Return the (X, Y) coordinate for the center point of the cell that contains the specified text.  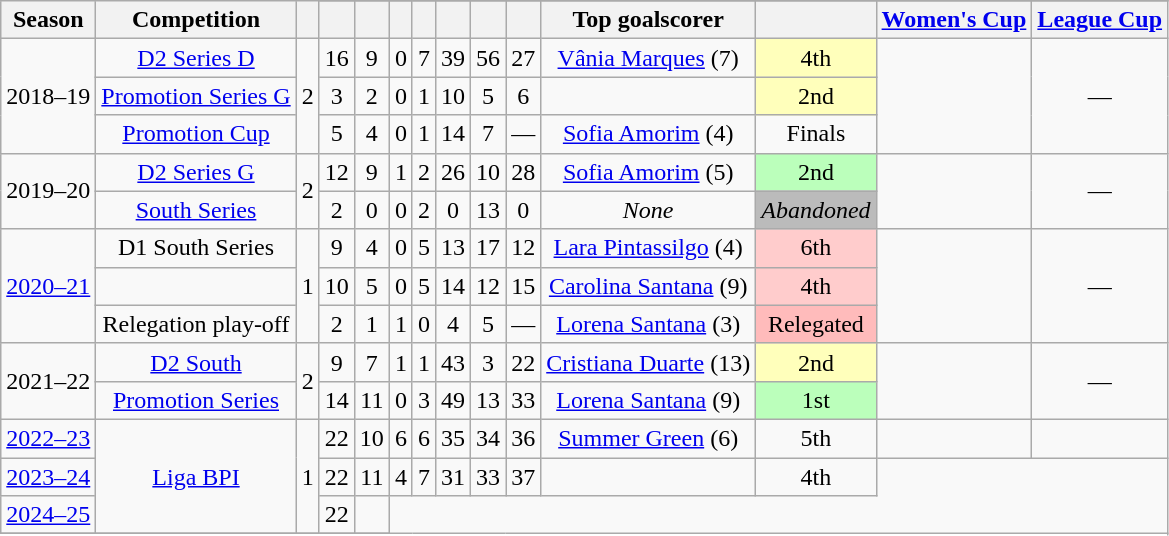
Liga BPI (196, 476)
15 (524, 286)
49 (454, 400)
Season (48, 20)
36 (524, 438)
39 (454, 58)
5th (816, 438)
Promotion Cup (196, 134)
League Cup (1100, 20)
35 (454, 438)
None (648, 210)
31 (454, 477)
D2 Series D (196, 58)
Lorena Santana (9) (648, 400)
6th (816, 248)
2023–24 (48, 477)
27 (524, 58)
2024–25 (48, 515)
1st (816, 400)
D2 South (196, 362)
2022–23 (48, 438)
Vânia Marques (7) (648, 58)
D1 South Series (196, 248)
26 (454, 172)
43 (454, 362)
16 (336, 58)
Relegation play-off (196, 324)
South Series (196, 210)
Promotion Series G (196, 96)
Cristiana Duarte (13) (648, 362)
34 (488, 438)
Summer Green (6) (648, 438)
Abandoned (816, 210)
Finals (816, 134)
Top goalscorer (648, 20)
Competition (196, 20)
2019–20 (48, 191)
Promotion Series (196, 400)
37 (524, 477)
D2 Series G (196, 172)
Sofia Amorim (5) (648, 172)
2018–19 (48, 96)
17 (488, 248)
28 (524, 172)
Sofia Amorim (4) (648, 134)
Lorena Santana (3) (648, 324)
2021–22 (48, 381)
2020–21 (48, 286)
Lara Pintassilgo (4) (648, 248)
Relegated (816, 324)
56 (488, 58)
Women's Cup (954, 20)
Carolina Santana (9) (648, 286)
